Pinpoint the cell where the given text exists, returning its (X, Y) midpoint coordinate. 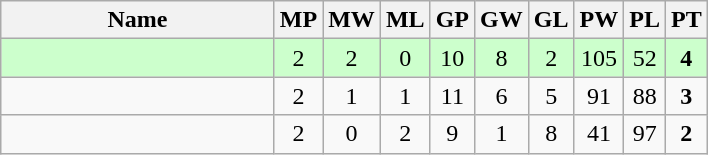
10 (452, 58)
PT (687, 20)
PW (599, 20)
105 (599, 58)
41 (599, 134)
5 (551, 96)
97 (645, 134)
MW (352, 20)
4 (687, 58)
GL (551, 20)
ML (405, 20)
3 (687, 96)
GP (452, 20)
MP (298, 20)
88 (645, 96)
11 (452, 96)
91 (599, 96)
52 (645, 58)
PL (645, 20)
6 (502, 96)
Name (138, 20)
GW (502, 20)
9 (452, 134)
